Scan for the cell matching the given text and deliver its [X, Y] coordinate at center. 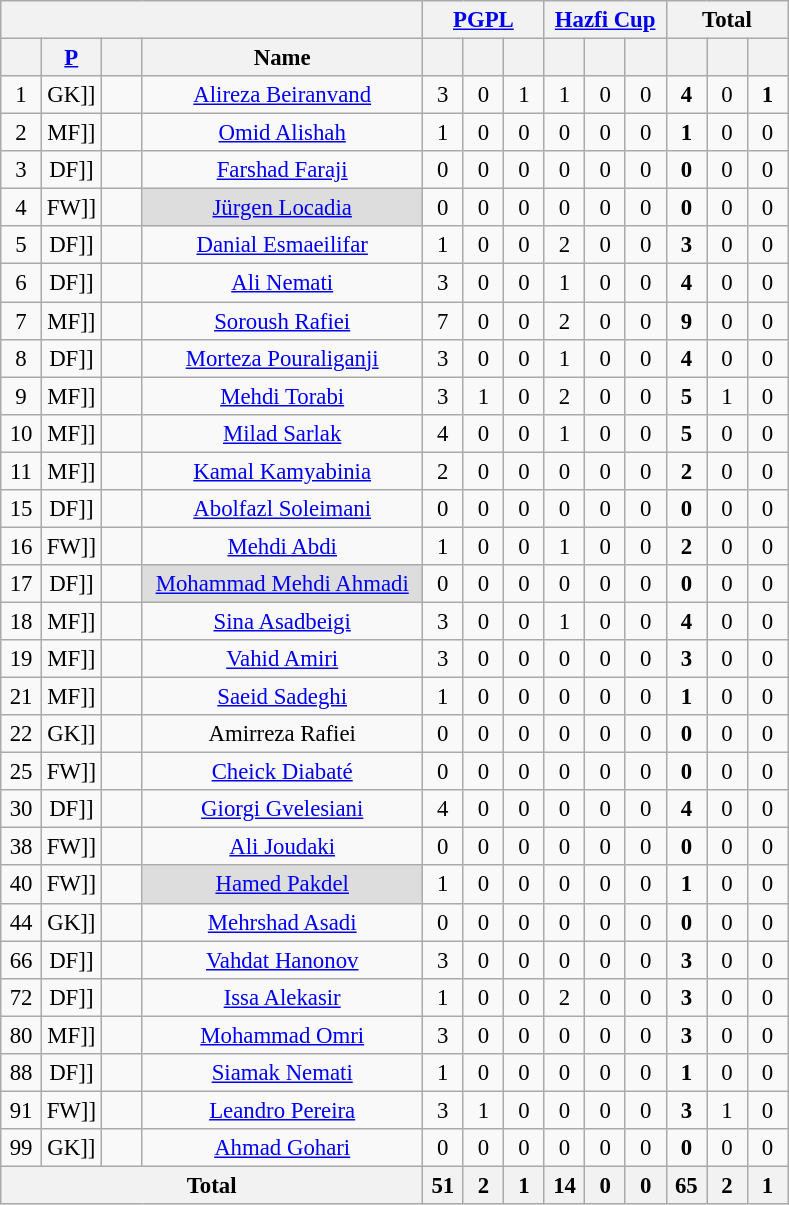
99 [22, 1148]
88 [22, 1073]
30 [22, 809]
8 [22, 358]
18 [22, 621]
65 [686, 1185]
80 [22, 1035]
Alireza Beiranvand [282, 95]
Sina Asadbeigi [282, 621]
22 [22, 734]
P [71, 58]
Mehdi Abdi [282, 546]
Mehdi Torabi [282, 396]
Issa Alekasir [282, 997]
44 [22, 922]
Amirreza Rafiei [282, 734]
21 [22, 697]
25 [22, 772]
Abolfazl Soleimani [282, 509]
14 [564, 1185]
Morteza Pouraliganji [282, 358]
Ali Nemati [282, 283]
19 [22, 659]
40 [22, 885]
72 [22, 997]
Hazfi Cup [605, 20]
Vahid Amiri [282, 659]
Siamak Nemati [282, 1073]
Hamed Pakdel [282, 885]
11 [22, 471]
51 [442, 1185]
Name [282, 58]
Farshad Faraji [282, 170]
38 [22, 847]
Jürgen Locadia [282, 208]
91 [22, 1110]
Soroush Rafiei [282, 321]
Saeid Sadeghi [282, 697]
Mohammad Omri [282, 1035]
Vahdat Hanonov [282, 960]
15 [22, 509]
Giorgi Gvelesiani [282, 809]
Mohammad Mehdi Ahmadi [282, 584]
Omid Alishah [282, 133]
Cheick Diabaté [282, 772]
6 [22, 283]
17 [22, 584]
10 [22, 433]
Leandro Pereira [282, 1110]
Kamal Kamyabinia [282, 471]
Ali Joudaki [282, 847]
Milad Sarlak [282, 433]
Ahmad Gohari [282, 1148]
66 [22, 960]
PGPL [483, 20]
16 [22, 546]
Danial Esmaeilifar [282, 245]
Mehrshad Asadi [282, 922]
